Return [X, Y] of the center of cell containing provided text 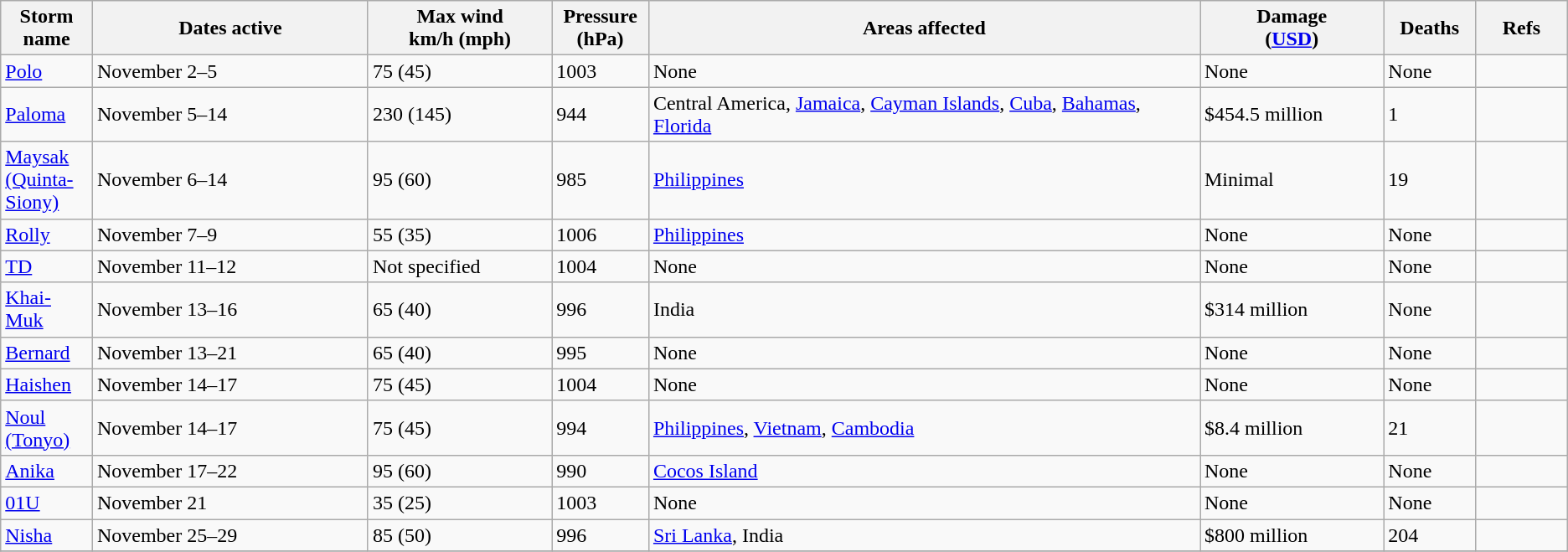
944 [601, 114]
Areas affected [924, 28]
November 6–14 [230, 180]
Polo [47, 71]
1006 [601, 235]
Central America, Jamaica, Cayman Islands, Cuba, Bahamas, Florida [924, 114]
990 [601, 471]
Refs [1521, 28]
995 [601, 353]
TD [47, 266]
Nisha [47, 535]
Not specified [459, 266]
November 7–9 [230, 235]
November 25–29 [230, 535]
Sri Lanka, India [924, 535]
Anika [47, 471]
November 5–14 [230, 114]
Maysak (Quinta-Siony) [47, 180]
Pressure(hPa) [601, 28]
Paloma [47, 114]
1 [1430, 114]
Rolly [47, 235]
Damage(USD) [1292, 28]
$454.5 million [1292, 114]
Max windkm/h (mph) [459, 28]
$314 million [1292, 310]
21 [1430, 427]
Bernard [47, 353]
Storm name [47, 28]
Deaths [1430, 28]
35 (25) [459, 503]
985 [601, 180]
Noul (Tonyo) [47, 427]
Minimal [1292, 180]
$800 million [1292, 535]
85 (50) [459, 535]
November 17–22 [230, 471]
01U [47, 503]
November 11–12 [230, 266]
Cocos Island [924, 471]
230 (145) [459, 114]
November 2–5 [230, 71]
19 [1430, 180]
204 [1430, 535]
Philippines, Vietnam, Cambodia [924, 427]
Haishen [47, 384]
Khai-Muk [47, 310]
November 13–21 [230, 353]
November 13–16 [230, 310]
55 (35) [459, 235]
November 21 [230, 503]
Dates active [230, 28]
994 [601, 427]
India [924, 310]
$8.4 million [1292, 427]
